Return [X, Y] of the center of cell containing provided text 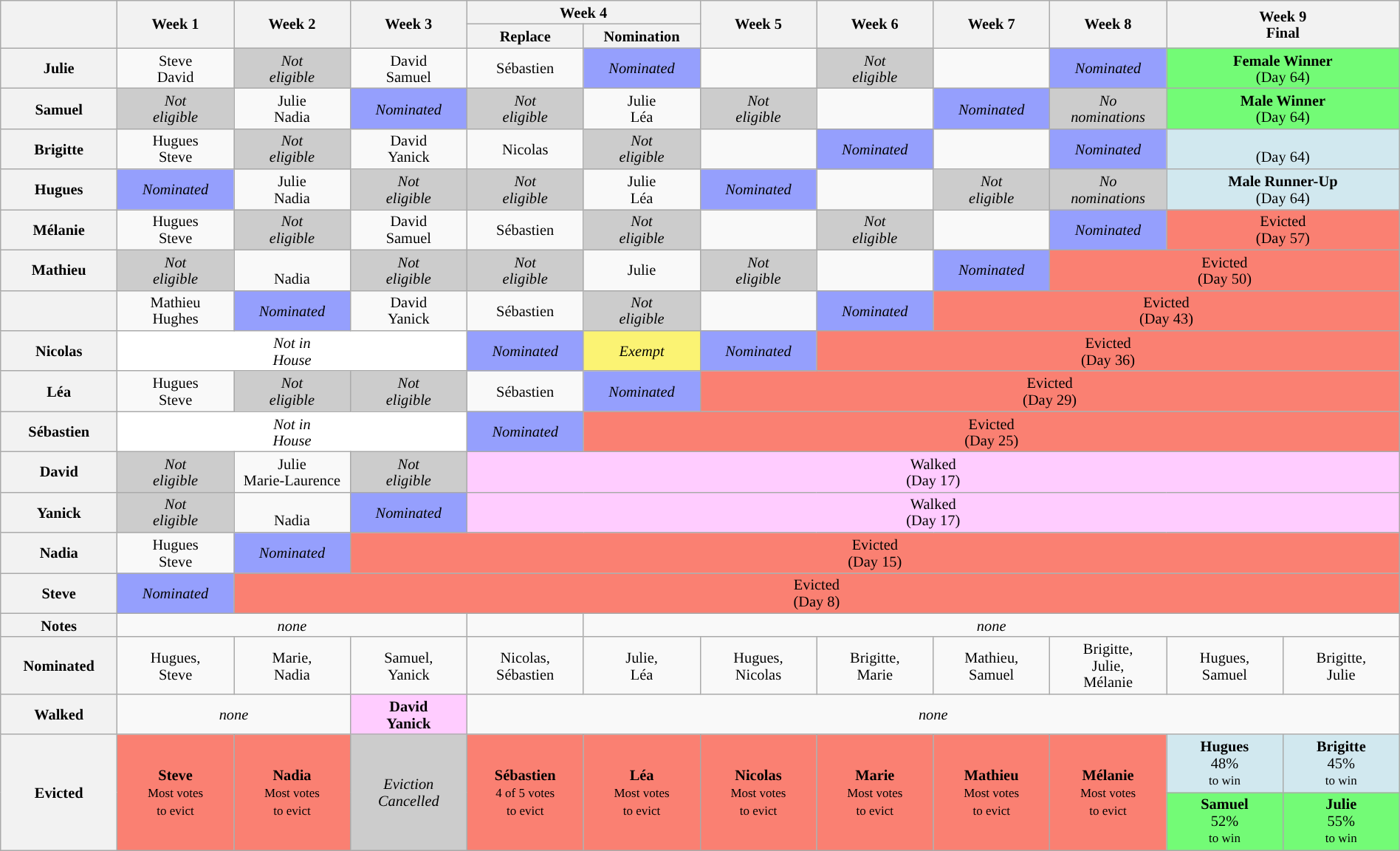
Brigitte [59, 149]
Brigitte45%to win [1341, 764]
Evicted(Day 36) [1108, 350]
(Day 64) [1283, 149]
Brigitte,Julie,Mélanie [1108, 665]
Week 6 [875, 24]
MathieuHughes [176, 310]
Evicted(Day 29) [1050, 392]
Julie,Léa [642, 665]
Samuel [59, 108]
Hugues,Nicolas [758, 665]
Marie Most votesto evict [875, 792]
SteveMost votesto evict [176, 792]
Week 9Final [1283, 24]
Week 8 [1108, 24]
Female Winner(Day 64) [1283, 68]
Evicted(Day 8) [817, 592]
SteveDavid [176, 68]
Male Winner(Day 64) [1283, 108]
Week 1 [176, 24]
Steve [59, 592]
Evicted(Day 57) [1283, 229]
Nomination [642, 35]
Mélanie [59, 229]
Notes [59, 625]
Evicted [59, 792]
Brigitte,Julie [1341, 665]
Sébastien 4 of 5 votesto evict [525, 792]
EvictionCancelled [408, 792]
Hugues48%to win [1225, 764]
Week 2 [292, 24]
Mathieu [59, 270]
Week 7 [992, 24]
Hugues,Samuel [1225, 665]
Week 3 [408, 24]
Hugues [59, 189]
David [59, 471]
Julie55%to win [1341, 821]
Evicted(Day 50) [1225, 270]
Replace [525, 35]
Week 4 [583, 12]
Evicted(Day 25) [991, 431]
Nicolas Most votesto evict [758, 792]
Léa Most votesto evict [642, 792]
Hugues,Steve [176, 665]
JulieMarie-Laurence [292, 471]
Léa [59, 392]
Evicted(Day 15) [874, 553]
Week 5 [758, 24]
Exempt [642, 350]
Brigitte,Marie [875, 665]
Yanick [59, 513]
Samuel,Yanick [408, 665]
Nicolas,Sébastien [525, 665]
Male Runner-Up(Day 64) [1283, 189]
Walked [59, 714]
Mathieu,Samuel [992, 665]
Marie,Nadia [292, 665]
Samuel52%to win [1225, 821]
Mathieu Most votesto evict [992, 792]
Evicted(Day 43) [1167, 310]
Mélanie Most votesto evict [1108, 792]
NadiaMost votesto evict [292, 792]
